Return the [x, y] coordinate for the center point of the cell that contains the specified text.  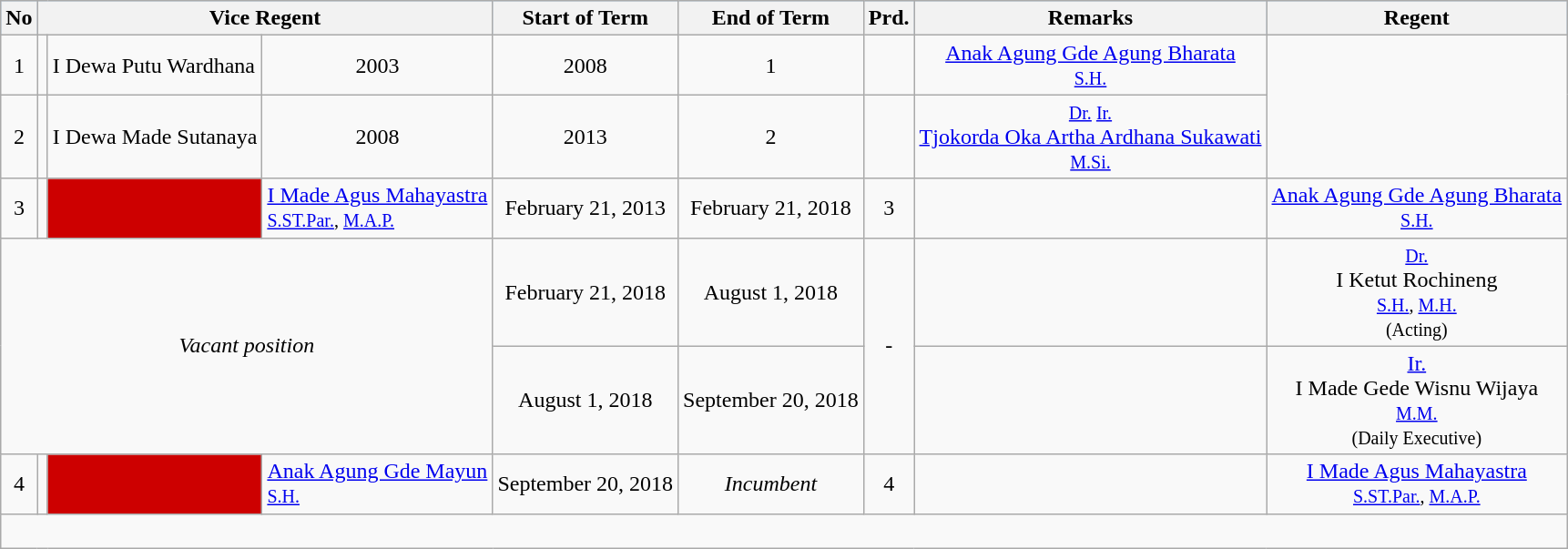
Vice Regent [265, 18]
Anak Agung Gde MayunS.H. [377, 484]
- [889, 346]
Remarks [1091, 18]
Dr.I Ketut RochinengS.H., M.H.(Acting) [1417, 291]
Start of Term [585, 18]
End of Term [771, 18]
2003 [377, 66]
Prd. [889, 18]
Ir.I Made Gede Wisnu WijayaM.M.(Daily Executive) [1417, 401]
Incumbent [771, 484]
No [19, 18]
Dr. Ir.Tjokorda Oka Artha Ardhana SukawatiM.Si. [1091, 137]
Vacant position [247, 346]
Regent [1417, 18]
2013 [585, 137]
I Dewa Putu Wardhana [155, 66]
February 21, 2013 [585, 208]
I Dewa Made Sutanaya [155, 137]
